Output the (X, Y) coordinate of the center of the cell containing the given text.  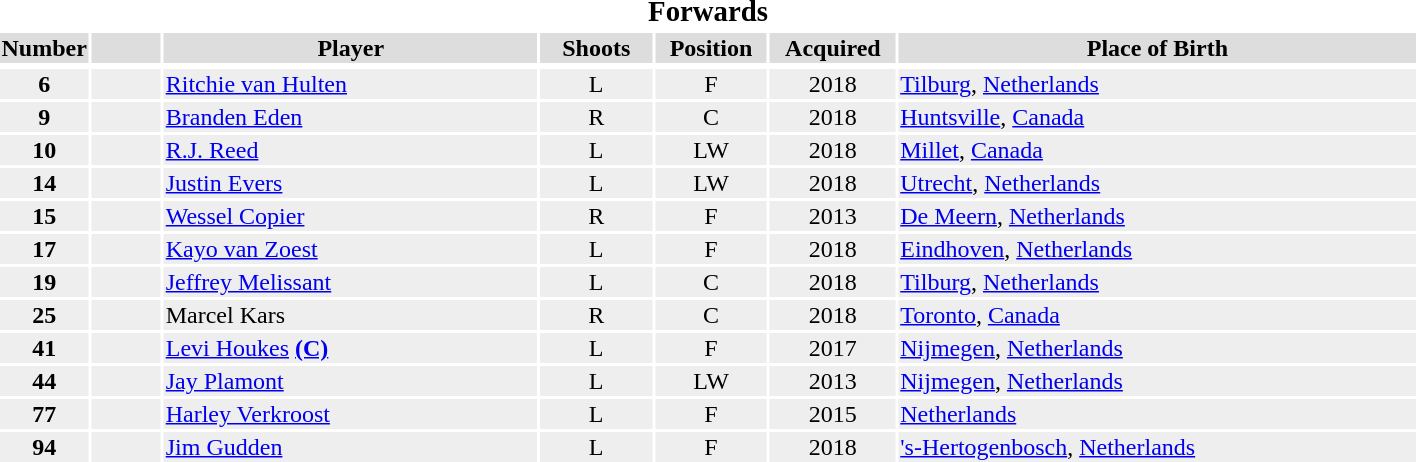
Marcel Kars (350, 315)
Toronto, Canada (1158, 315)
Jim Gudden (350, 447)
15 (44, 216)
Jay Plamont (350, 381)
Branden Eden (350, 117)
10 (44, 150)
77 (44, 414)
Ritchie van Hulten (350, 84)
Huntsville, Canada (1158, 117)
41 (44, 348)
Player (350, 48)
Netherlands (1158, 414)
44 (44, 381)
2017 (833, 348)
14 (44, 183)
Millet, Canada (1158, 150)
17 (44, 249)
R.J. Reed (350, 150)
Utrecht, Netherlands (1158, 183)
2015 (833, 414)
Position (711, 48)
Eindhoven, Netherlands (1158, 249)
Shoots (596, 48)
Acquired (833, 48)
Harley Verkroost (350, 414)
Levi Houkes (C) (350, 348)
9 (44, 117)
Justin Evers (350, 183)
De Meern, Netherlands (1158, 216)
25 (44, 315)
94 (44, 447)
19 (44, 282)
6 (44, 84)
Number (44, 48)
Kayo van Zoest (350, 249)
Jeffrey Melissant (350, 282)
's-Hertogenbosch, Netherlands (1158, 447)
Place of Birth (1158, 48)
Wessel Copier (350, 216)
